Determine the (X, Y) coordinate at the center of the cell enclosing the given text.  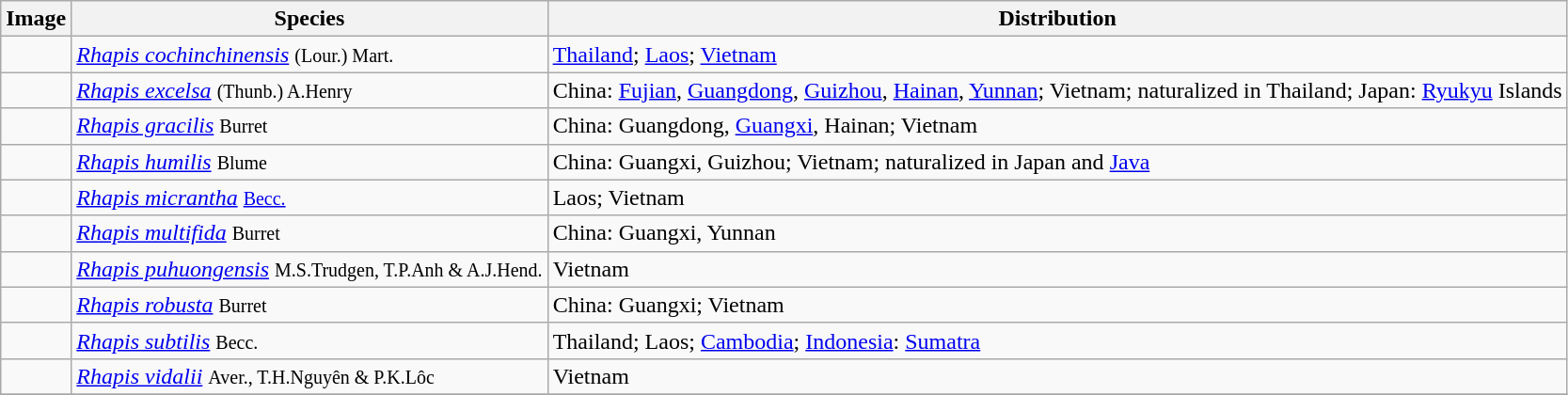
Thailand; Laos; Cambodia; Indonesia: Sumatra (1057, 340)
Rhapis micrantha Becc. (309, 197)
Rhapis robusta Burret (309, 305)
Image (36, 19)
Distribution (1057, 19)
Species (309, 19)
China: Guangxi, Yunnan (1057, 233)
Rhapis cochinchinensis (Lour.) Mart. (309, 55)
Rhapis excelsa (Thunb.) A.Henry (309, 90)
Rhapis vidalii Aver., T.H.Nguyên & P.K.Lôc (309, 376)
China: Guangdong, Guangxi, Hainan; Vietnam (1057, 126)
Thailand; Laos; Vietnam (1057, 55)
Rhapis multifida Burret (309, 233)
Rhapis humilis Blume (309, 162)
Rhapis gracilis Burret (309, 126)
Laos; Vietnam (1057, 197)
Rhapis puhuongensis M.S.Trudgen, T.P.Anh & A.J.Hend. (309, 269)
China: Guangxi; Vietnam (1057, 305)
China: Fujian, Guangdong, Guizhou, Hainan, Yunnan; Vietnam; naturalized in Thailand; Japan: Ryukyu Islands (1057, 90)
China: Guangxi, Guizhou; Vietnam; naturalized in Japan and Java (1057, 162)
Rhapis subtilis Becc. (309, 340)
